Output the (X, Y) coordinate of the center of the cell containing the given text.  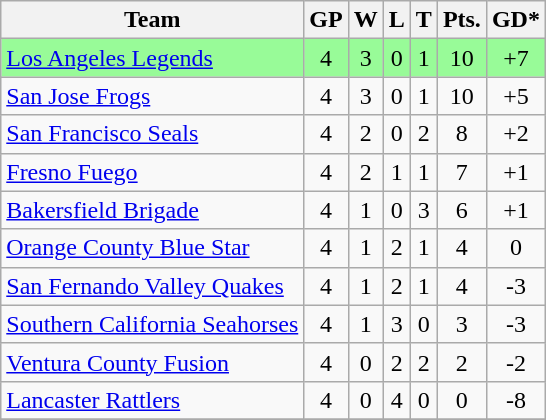
San Fernando Valley Quakes (152, 286)
Bakersfield Brigade (152, 210)
-2 (516, 362)
San Jose Frogs (152, 96)
8 (462, 134)
Southern California Seahorses (152, 324)
+5 (516, 96)
Ventura County Fusion (152, 362)
+2 (516, 134)
T (424, 20)
+7 (516, 58)
Orange County Blue Star (152, 248)
6 (462, 210)
Los Angeles Legends (152, 58)
Team (152, 20)
Lancaster Rattlers (152, 400)
W (366, 20)
San Francisco Seals (152, 134)
-8 (516, 400)
Pts. (462, 20)
GP (326, 20)
7 (462, 172)
L (396, 20)
Fresno Fuego (152, 172)
GD* (516, 20)
